Determine the (X, Y) coordinate at the center of the cell enclosing the given text.  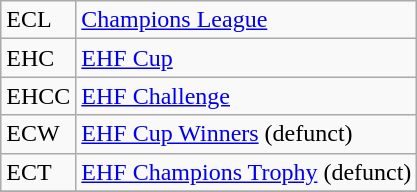
EHF Champions Trophy (defunct) (246, 172)
EHCC (38, 96)
ECT (38, 172)
EHC (38, 58)
EHF Cup (246, 58)
EHF Challenge (246, 96)
ECW (38, 134)
Champions League (246, 20)
ECL (38, 20)
EHF Cup Winners (defunct) (246, 134)
